Return [X, Y] of the center of cell containing provided text 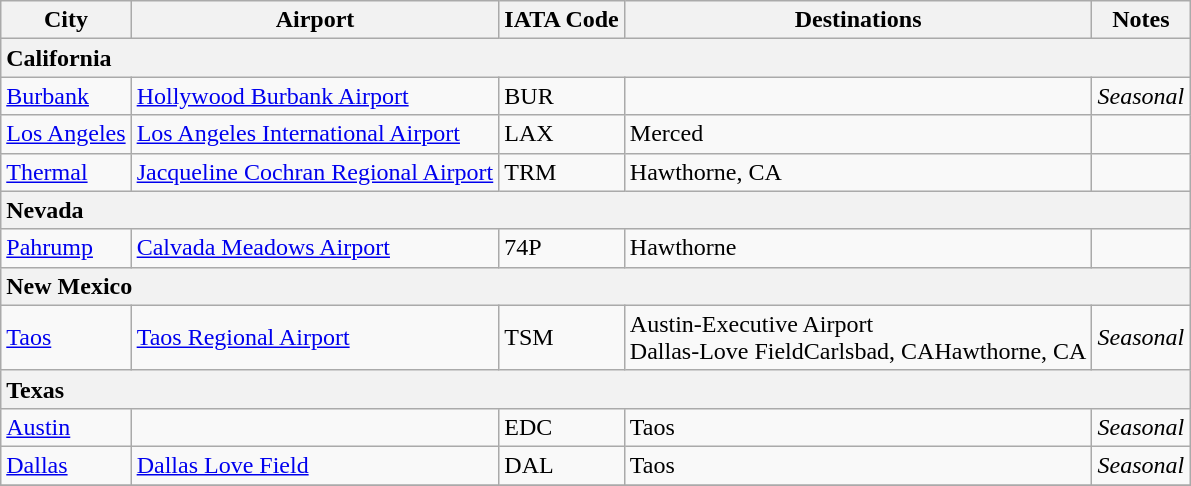
Calvada Meadows Airport [315, 248]
Los Angeles [66, 134]
Taos Regional Airport [315, 338]
Texas [596, 389]
Burbank [66, 96]
Los Angeles International Airport [315, 134]
74P [562, 248]
New Mexico [596, 286]
Jacqueline Cochran Regional Airport [315, 172]
City [66, 20]
TSM [562, 338]
LAX [562, 134]
Destinations [858, 20]
Merced [858, 134]
Thermal [66, 172]
Notes [1141, 20]
Austin [66, 427]
Dallas Love Field [315, 465]
TRM [562, 172]
California [596, 58]
IATA Code [562, 20]
BUR [562, 96]
Austin-Executive AirportDallas-Love FieldCarlsbad, CAHawthorne, CA [858, 338]
Hawthorne, CA [858, 172]
Hawthorne [858, 248]
Hollywood Burbank Airport [315, 96]
Dallas [66, 465]
Airport [315, 20]
Pahrump [66, 248]
Nevada [596, 210]
DAL [562, 465]
EDC [562, 427]
